Locate the cell with the specified text and output its (X, Y) center coordinate. 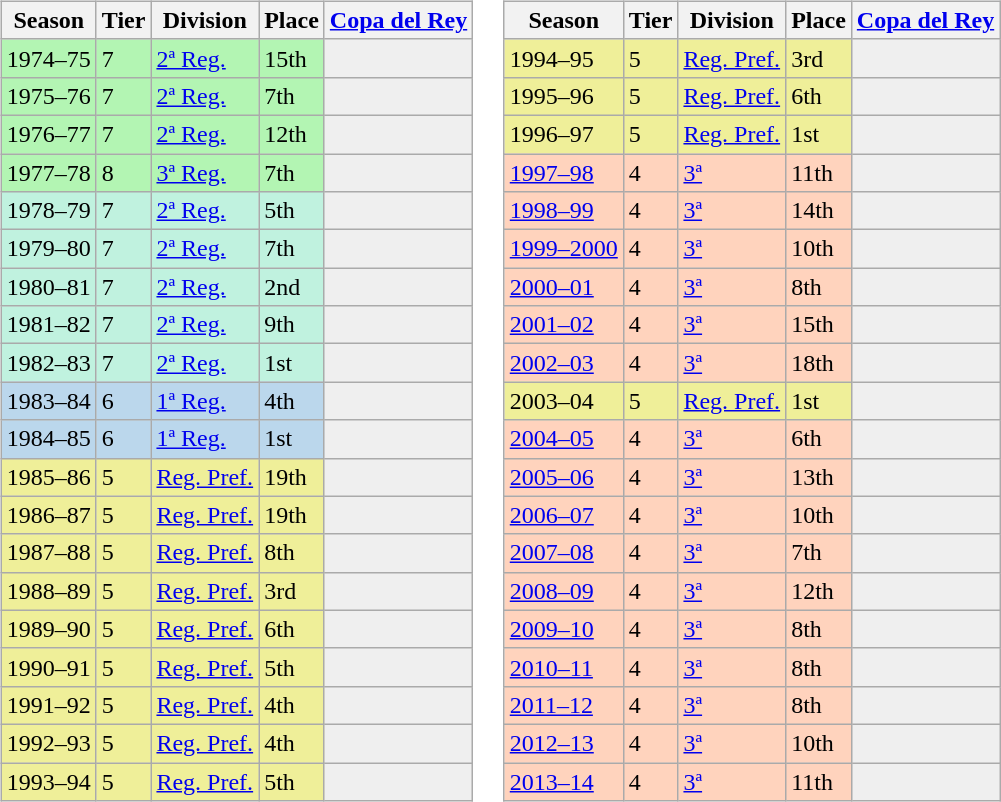
9th (292, 325)
2013–14 (564, 781)
3ª Reg. (205, 173)
1996–97 (564, 134)
2010–11 (564, 667)
1977–78 (48, 173)
2004–05 (564, 439)
1992–93 (48, 743)
1982–83 (48, 363)
2007–08 (564, 553)
1985–86 (48, 477)
1997–98 (564, 173)
13th (819, 477)
1984–85 (48, 439)
1983–84 (48, 401)
1986–87 (48, 515)
1991–92 (48, 705)
1979–80 (48, 249)
2003–04 (564, 401)
1978–79 (48, 211)
1995–96 (564, 96)
1975–76 (48, 96)
2006–07 (564, 515)
2000–01 (564, 287)
2005–06 (564, 477)
1974–75 (48, 58)
1994–95 (564, 58)
2009–10 (564, 629)
1981–82 (48, 325)
1990–91 (48, 667)
1993–94 (48, 781)
2008–09 (564, 591)
2002–03 (564, 363)
18th (819, 363)
2012–13 (564, 743)
2011–12 (564, 705)
1999–2000 (564, 249)
8 (124, 173)
1998–99 (564, 211)
2001–02 (564, 325)
1980–81 (48, 287)
2nd (292, 287)
1988–89 (48, 591)
1987–88 (48, 553)
1989–90 (48, 629)
14th (819, 211)
1976–77 (48, 134)
